Return [x, y] of the center of cell containing provided text 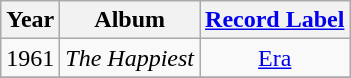
1961 [30, 58]
Era [275, 58]
Year [30, 20]
The Happiest [130, 58]
Record Label [275, 20]
Album [130, 20]
